Detect which cell encompasses the target text, then output its (x, y) center coordinate. 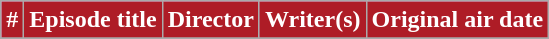
# (12, 20)
Director (210, 20)
Episode title (93, 20)
Original air date (458, 20)
Writer(s) (312, 20)
